Provide the [X, Y] coordinate of the cell's center where the given text is located.  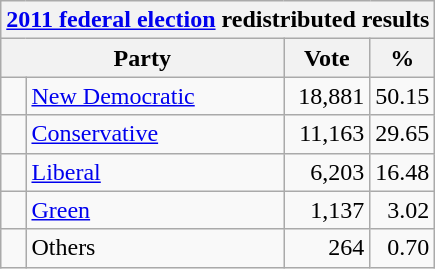
264 [327, 248]
New Democratic [155, 96]
0.70 [402, 248]
Liberal [155, 172]
% [402, 58]
3.02 [402, 210]
11,163 [327, 134]
29.65 [402, 134]
Party [142, 58]
16.48 [402, 172]
18,881 [327, 96]
1,137 [327, 210]
50.15 [402, 96]
2011 federal election redistributed results [218, 20]
Green [155, 210]
Vote [327, 58]
Others [155, 248]
Conservative [155, 134]
6,203 [327, 172]
